Scan for the cell matching the given text and deliver its (x, y) coordinate at center. 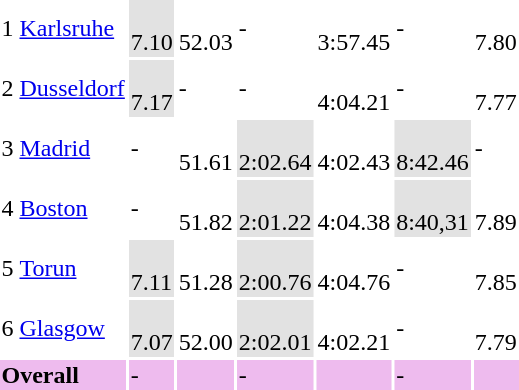
Glasgow (72, 328)
5 (8, 268)
Boston (72, 208)
7.17 (152, 88)
Torun (72, 268)
52.00 (206, 328)
7.79 (496, 328)
3 (8, 148)
7.10 (152, 28)
2:02.01 (275, 328)
7.85 (496, 268)
51.28 (206, 268)
Overall (63, 375)
7.11 (152, 268)
3:57.45 (354, 28)
6 (8, 328)
51.82 (206, 208)
8:40,31 (433, 208)
51.61 (206, 148)
7.77 (496, 88)
4:04.38 (354, 208)
7.89 (496, 208)
4:04.21 (354, 88)
7.07 (152, 328)
52.03 (206, 28)
2 (8, 88)
Madrid (72, 148)
4:04.76 (354, 268)
7.80 (496, 28)
2:02.64 (275, 148)
4:02.43 (354, 148)
1 (8, 28)
2:00.76 (275, 268)
Karlsruhe (72, 28)
8:42.46 (433, 148)
4:02.21 (354, 328)
4 (8, 208)
2:01.22 (275, 208)
Dusseldorf (72, 88)
